Find where the given text appears and provide that cell's center as (x, y) coordinate. 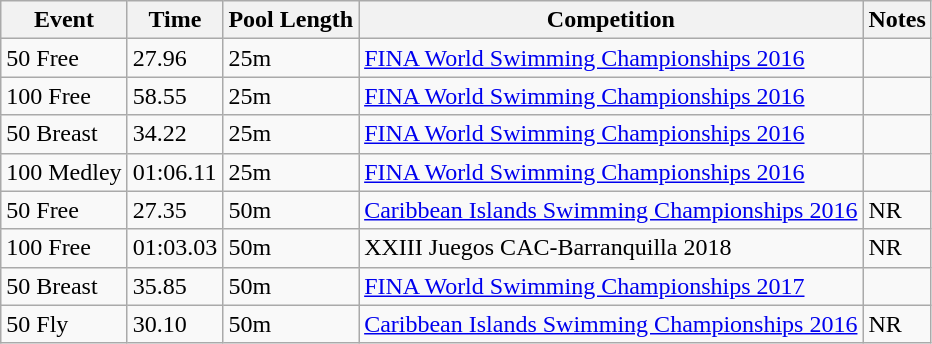
Event (64, 20)
Time (175, 20)
100 Medley (64, 172)
50 Fly (64, 324)
FINA World Swimming Championships 2017 (611, 286)
35.85 (175, 286)
27.35 (175, 210)
30.10 (175, 324)
XXIII Juegos CAC-Barranquilla 2018 (611, 248)
27.96 (175, 58)
58.55 (175, 96)
Notes (897, 20)
01:03.03 (175, 248)
Competition (611, 20)
Pool Length (291, 20)
01:06.11 (175, 172)
34.22 (175, 134)
